From the cell containing the given text, extract its center point as [X, Y] coordinate. 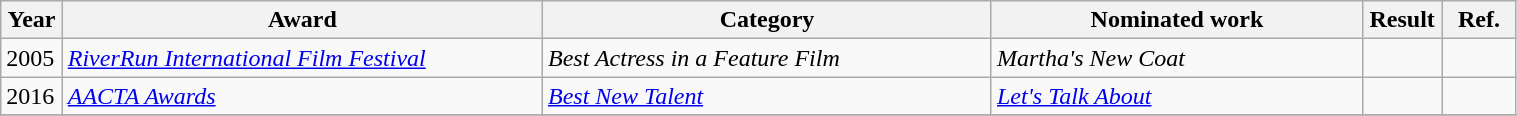
Best Actress in a Feature Film [766, 58]
2016 [32, 96]
Best New Talent [766, 96]
Martha's New Coat [1176, 58]
Ref. [1479, 20]
Year [32, 20]
AACTA Awards [302, 96]
Category [766, 20]
Nominated work [1176, 20]
Let's Talk About [1176, 96]
RiverRun International Film Festival [302, 58]
Award [302, 20]
2005 [32, 58]
Result [1402, 20]
